Return (x, y) of the center of cell containing provided text 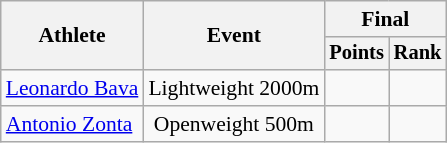
Openweight 500m (234, 124)
Points (356, 54)
Rank (418, 54)
Leonardo Bava (72, 88)
Antonio Zonta (72, 124)
Athlete (72, 36)
Final (385, 19)
Lightweight 2000m (234, 88)
Event (234, 36)
